From the cell containing the given text, extract its center point as (x, y) coordinate. 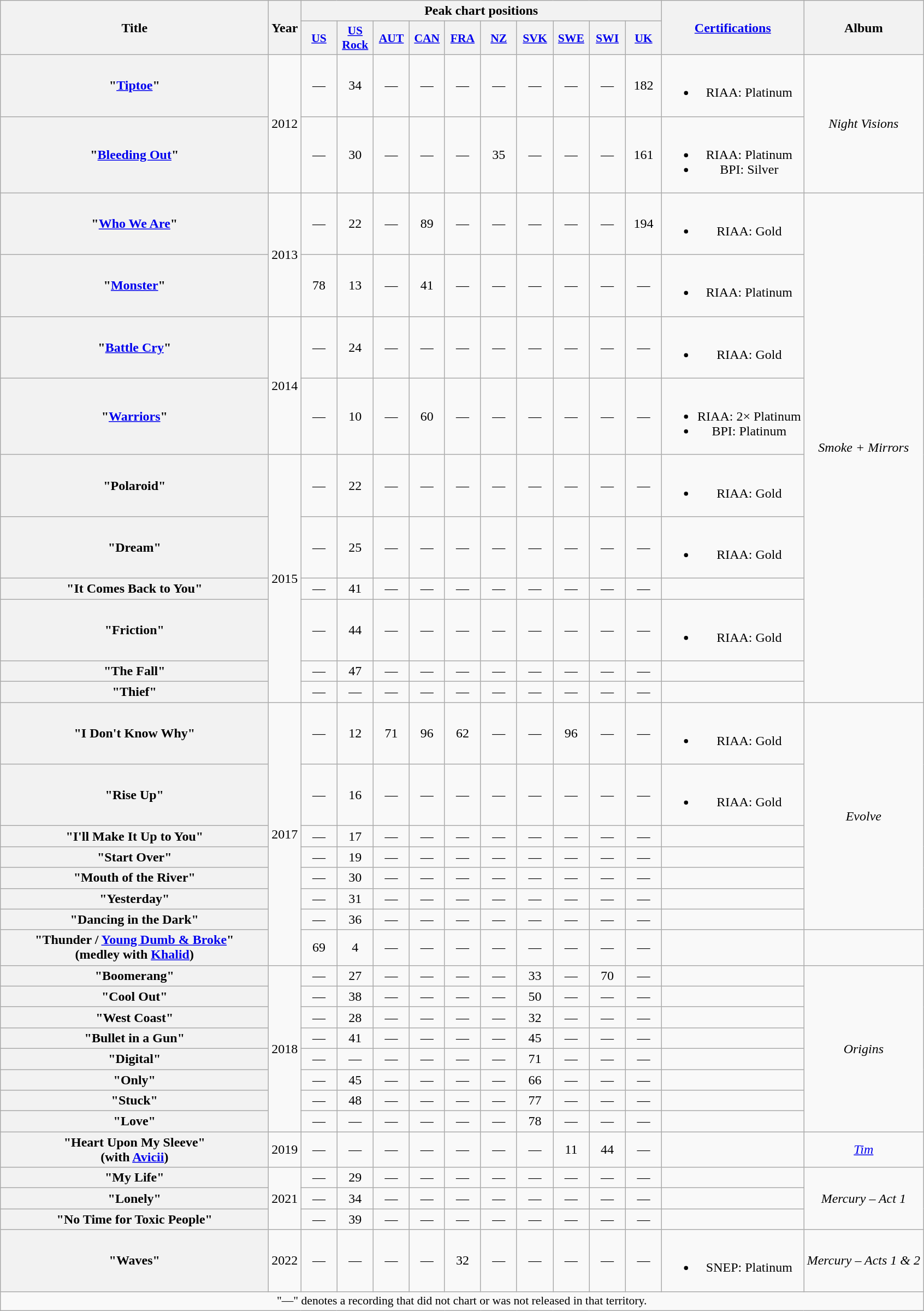
16 (355, 795)
31 (355, 899)
"Lonely" (134, 1198)
SWI (607, 38)
"Mouth of the River" (134, 878)
2015 (285, 578)
RIAA: PlatinumBPI: Silver (733, 155)
SWE (571, 38)
"No Time for Toxic People" (134, 1219)
"The Fall" (134, 671)
"Yesterday" (134, 899)
"Only" (134, 1080)
"It Comes Back to You" (134, 588)
"Love" (134, 1121)
13 (355, 285)
"Battle Cry" (134, 347)
"Thief" (134, 692)
"Bullet in a Gun" (134, 1038)
"Thunder / Young Dumb & Broke"(medley with Khalid) (134, 947)
38 (355, 996)
Tim (863, 1149)
"Who We Are" (134, 224)
66 (535, 1080)
FRA (463, 38)
UK (643, 38)
19 (355, 857)
24 (355, 347)
10 (355, 416)
2021 (285, 1198)
69 (319, 947)
"Polaroid" (134, 485)
29 (355, 1178)
SVK (535, 38)
"Heart Upon My Sleeve"(with Avicii) (134, 1149)
17 (355, 836)
"Friction" (134, 629)
48 (355, 1101)
60 (427, 416)
Mercury – Act 1 (863, 1198)
AUT (391, 38)
194 (643, 224)
11 (571, 1149)
2013 (285, 255)
25 (355, 547)
"Stuck" (134, 1101)
2022 (285, 1261)
50 (535, 996)
Origins (863, 1048)
"I'll Make It Up to You" (134, 836)
NZ (499, 38)
"Monster" (134, 285)
SNEP: Platinum (733, 1261)
"My Life" (134, 1178)
47 (355, 671)
36 (355, 919)
Certifications (733, 27)
27 (355, 976)
RIAA: 2× PlatinumBPI: Platinum (733, 416)
Peak chart positions (482, 11)
"Start Over" (134, 857)
12 (355, 733)
2018 (285, 1048)
77 (535, 1101)
70 (607, 976)
161 (643, 155)
89 (427, 224)
USRock (355, 38)
Night Visions (863, 123)
"I Don't Know Why" (134, 733)
2019 (285, 1149)
62 (463, 733)
Album (863, 27)
Smoke + Mirrors (863, 448)
Title (134, 27)
CAN (427, 38)
2012 (285, 123)
Evolve (863, 816)
Mercury – Acts 1 & 2 (863, 1261)
2017 (285, 834)
35 (499, 155)
2014 (285, 386)
39 (355, 1219)
"Waves" (134, 1261)
"Rise Up" (134, 795)
"Tiptoe" (134, 85)
"Boomerang" (134, 976)
182 (643, 85)
"West Coast" (134, 1017)
"Dancing in the Dark" (134, 919)
4 (355, 947)
"Bleeding Out" (134, 155)
"Warriors" (134, 416)
"Dream" (134, 547)
Year (285, 27)
US (319, 38)
"—" denotes a recording that did not chart or was not released in that territory. (462, 1301)
33 (535, 976)
28 (355, 1017)
"Cool Out" (134, 996)
"Digital" (134, 1059)
